Extract the (x, y) coordinate from the center of the cell holding the provided text.  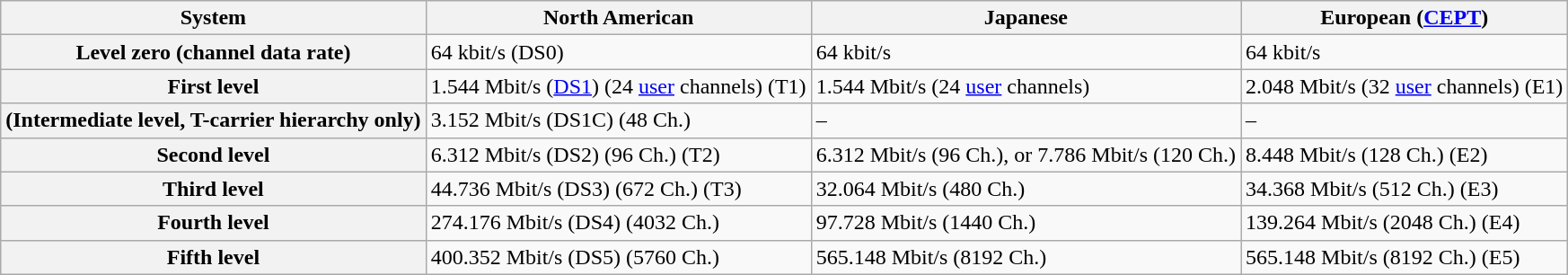
139.264 Mbit/s (2048 Ch.) (E4) (1405, 223)
2.048 Mbit/s (32 user channels) (E1) (1405, 86)
3.152 Mbit/s (DS1C) (48 Ch.) (618, 120)
32.064 Mbit/s (480 Ch.) (1026, 189)
274.176 Mbit/s (DS4) (4032 Ch.) (618, 223)
Third level (214, 189)
North American (618, 18)
Fifth level (214, 257)
1.544 Mbit/s (24 user channels) (1026, 86)
European (CEPT) (1405, 18)
Second level (214, 155)
400.352 Mbit/s (DS5) (5760 Ch.) (618, 257)
6.312 Mbit/s (96 Ch.), or 7.786 Mbit/s (120 Ch.) (1026, 155)
(Intermediate level, T-carrier hierarchy only) (214, 120)
44.736 Mbit/s (DS3) (672 Ch.) (T3) (618, 189)
Level zero (channel data rate) (214, 52)
64 kbit/s (DS0) (618, 52)
565.148 Mbit/s (8192 Ch.) (1026, 257)
Japanese (1026, 18)
97.728 Mbit/s (1440 Ch.) (1026, 223)
8.448 Mbit/s (128 Ch.) (E2) (1405, 155)
First level (214, 86)
1.544 Mbit/s (DS1) (24 user channels) (T1) (618, 86)
Fourth level (214, 223)
565.148 Mbit/s (8192 Ch.) (E5) (1405, 257)
System (214, 18)
34.368 Mbit/s (512 Ch.) (E3) (1405, 189)
6.312 Mbit/s (DS2) (96 Ch.) (T2) (618, 155)
